For the text-containing cell, return its midpoint in (x, y) coordinate format. 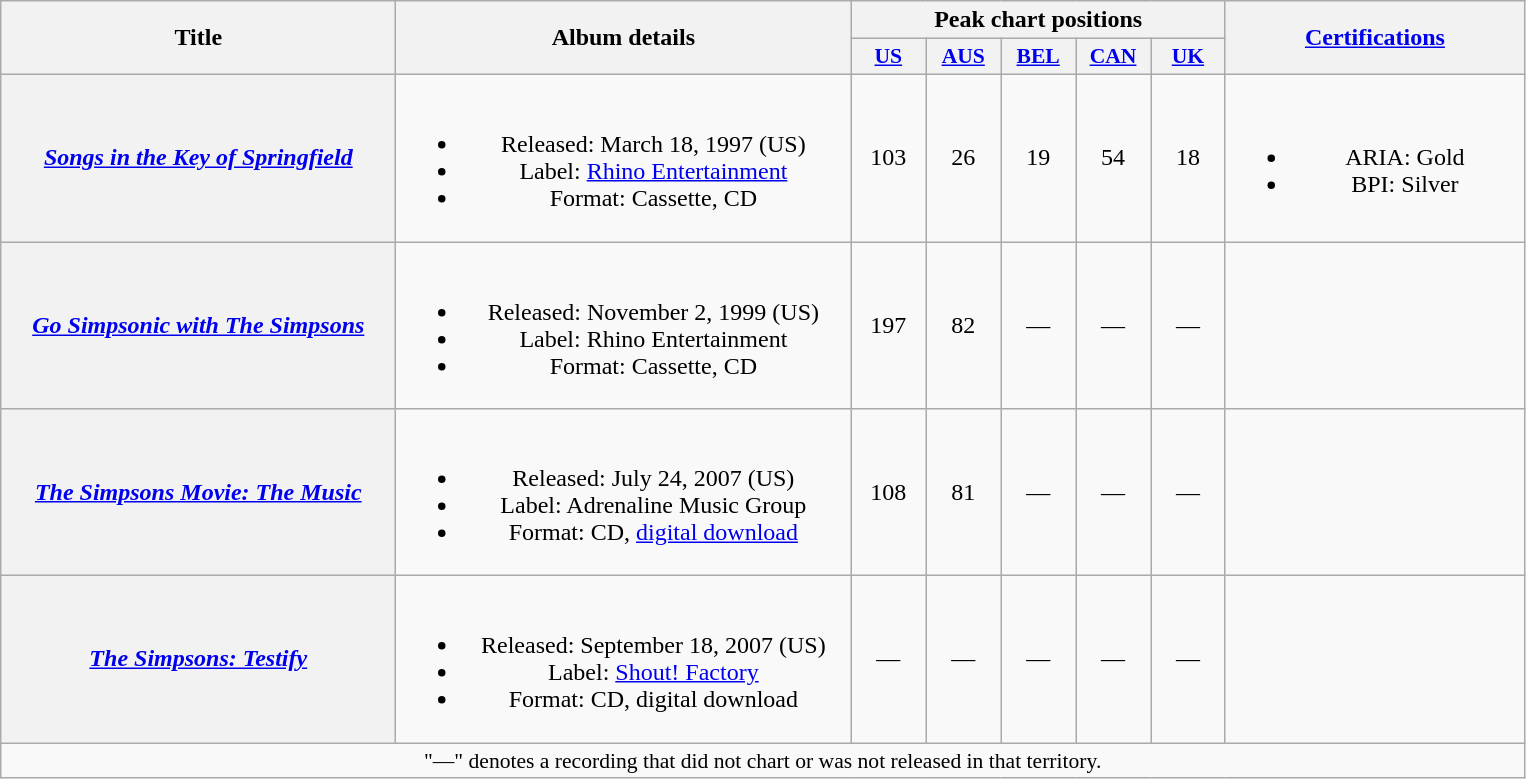
US (888, 57)
197 (888, 326)
UK (1188, 57)
108 (888, 492)
82 (964, 326)
BEL (1038, 57)
26 (964, 158)
Released: September 18, 2007 (US)Label: Shout! FactoryFormat: CD, digital download (624, 660)
81 (964, 492)
Title (198, 38)
54 (1114, 158)
AUS (964, 57)
The Simpsons: Testify (198, 660)
Released: November 2, 1999 (US)Label: Rhino EntertainmentFormat: Cassette, CD (624, 326)
Released: July 24, 2007 (US)Label: Adrenaline Music GroupFormat: CD, digital download (624, 492)
Certifications (1374, 38)
19 (1038, 158)
Songs in the Key of Springfield (198, 158)
Album details (624, 38)
Peak chart positions (1038, 20)
ARIA: GoldBPI: Silver (1374, 158)
Released: March 18, 1997 (US)Label: Rhino EntertainmentFormat: Cassette, CD (624, 158)
The Simpsons Movie: The Music (198, 492)
"—" denotes a recording that did not chart or was not released in that territory. (763, 761)
18 (1188, 158)
103 (888, 158)
CAN (1114, 57)
Go Simpsonic with The Simpsons (198, 326)
